Scan for the cell matching the given text and deliver its (x, y) coordinate at center. 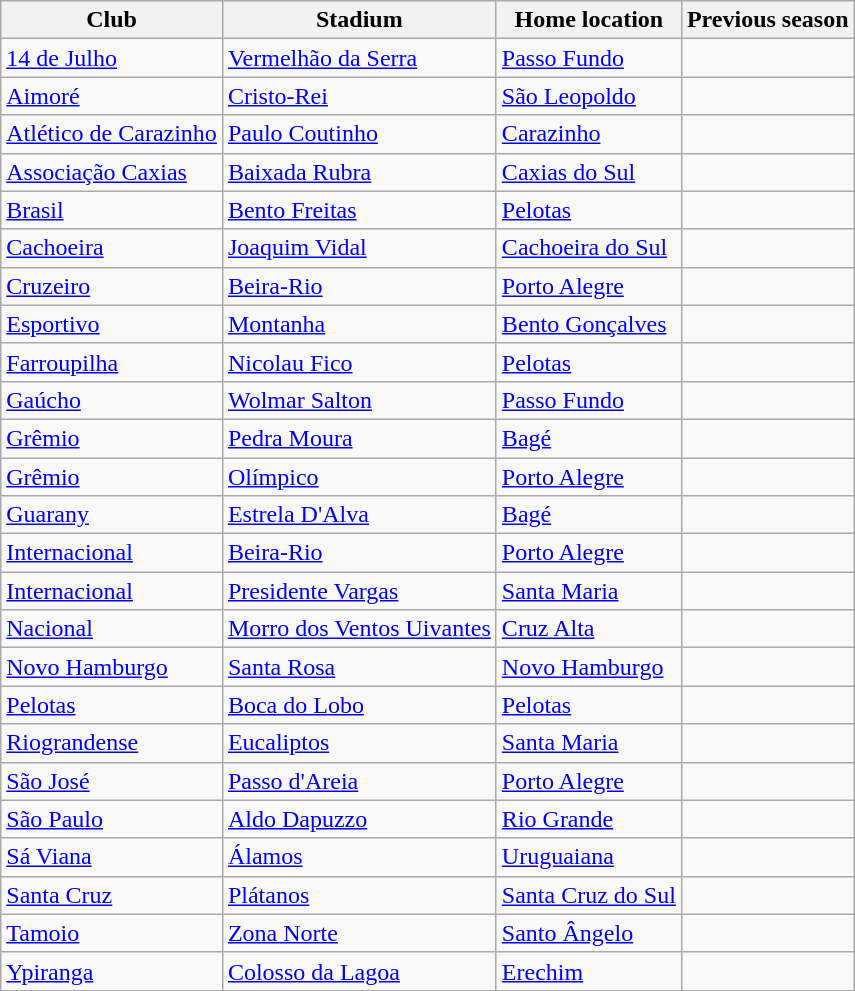
Associação Caxias (112, 172)
Santa Cruz do Sul (588, 895)
Santa Cruz (112, 895)
Wolmar Salton (359, 400)
Aimoré (112, 96)
Cristo-Rei (359, 96)
Vermelhão da Serra (359, 58)
Zona Norte (359, 933)
Farroupilha (112, 362)
Eucaliptos (359, 743)
Brasil (112, 210)
Nicolau Fico (359, 362)
Carazinho (588, 134)
Stadium (359, 20)
Esportivo (112, 324)
Bento Freitas (359, 210)
Previous season (768, 20)
Santa Rosa (359, 667)
Rio Grande (588, 819)
Home location (588, 20)
Club (112, 20)
Gaúcho (112, 400)
Álamos (359, 857)
São José (112, 781)
14 de Julho (112, 58)
Erechim (588, 971)
Cruzeiro (112, 286)
Plátanos (359, 895)
Bento Gonçalves (588, 324)
Presidente Vargas (359, 591)
Olímpico (359, 477)
Boca do Lobo (359, 705)
Montanha (359, 324)
Cachoeira (112, 248)
Tamoio (112, 933)
Uruguaiana (588, 857)
Colosso da Lagoa (359, 971)
Santo Ângelo (588, 933)
Cachoeira do Sul (588, 248)
Estrela D'Alva (359, 515)
Morro dos Ventos Uivantes (359, 629)
Nacional (112, 629)
Paulo Coutinho (359, 134)
São Paulo (112, 819)
Pedra Moura (359, 438)
Joaquim Vidal (359, 248)
Guarany (112, 515)
Sá Viana (112, 857)
Caxias do Sul (588, 172)
Riograndense (112, 743)
Passo d'Areia (359, 781)
Cruz Alta (588, 629)
Atlético de Carazinho (112, 134)
Baixada Rubra (359, 172)
Aldo Dapuzzo (359, 819)
Ypiranga (112, 971)
São Leopoldo (588, 96)
